Provide the [X, Y] coordinate of the cell's center where the given text is located.  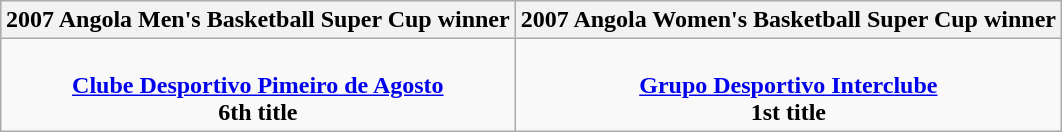
Grupo Desportivo Interclube1st title [788, 85]
2007 Angola Women's Basketball Super Cup winner [788, 20]
2007 Angola Men's Basketball Super Cup winner [258, 20]
Clube Desportivo Pimeiro de Agosto6th title [258, 85]
